Determine the [X, Y] coordinate at the center of the cell enclosing the given text.  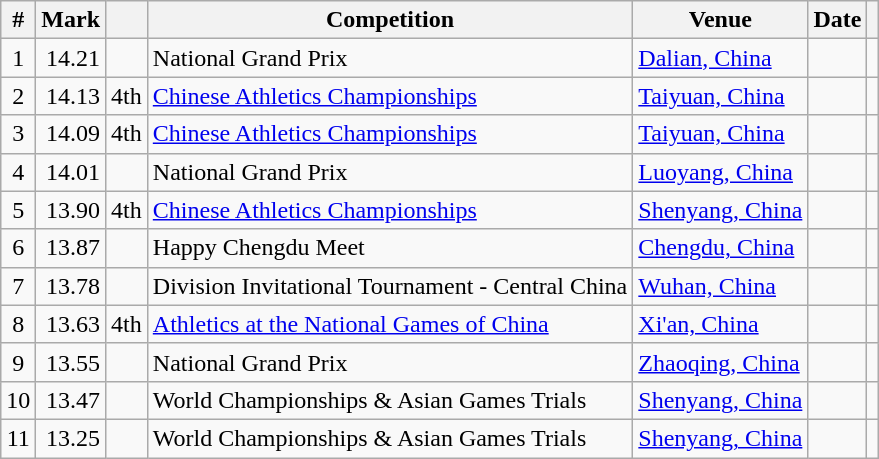
13.78 [71, 286]
Zhaoqing, China [720, 362]
8 [18, 324]
13.63 [71, 324]
Date [838, 20]
13.25 [71, 438]
Mark [71, 20]
Wuhan, China [720, 286]
14.21 [71, 58]
5 [18, 210]
14.09 [71, 134]
4 [18, 172]
Division Invitational Tournament - Central China [390, 286]
10 [18, 400]
13.87 [71, 248]
1 [18, 58]
Dalian, China [720, 58]
6 [18, 248]
Chengdu, China [720, 248]
14.13 [71, 96]
11 [18, 438]
Xi'an, China [720, 324]
2 [18, 96]
Luoyang, China [720, 172]
9 [18, 362]
Competition [390, 20]
14.01 [71, 172]
Venue [720, 20]
Athletics at the National Games of China [390, 324]
Happy Chengdu Meet [390, 248]
13.90 [71, 210]
7 [18, 286]
13.47 [71, 400]
13.55 [71, 362]
3 [18, 134]
# [18, 20]
